Search for the cell housing the specified text and yield its (X, Y) center coordinate. 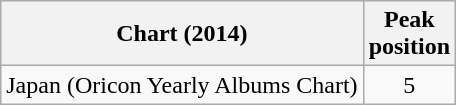
Peakposition (409, 34)
5 (409, 85)
Japan (Oricon Yearly Albums Chart) (182, 85)
Chart (2014) (182, 34)
